Search for the cell housing the specified text and yield its (X, Y) center coordinate. 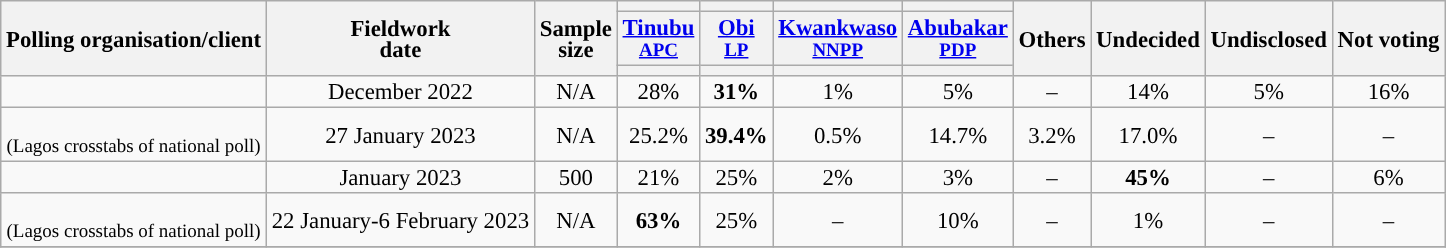
10% (958, 221)
17.0% (1148, 135)
45% (1148, 178)
December 2022 (400, 92)
500 (576, 178)
63% (658, 221)
KwankwasoNNPP (838, 39)
14.7% (958, 135)
Undisclosed (1268, 38)
16% (1388, 92)
21% (658, 178)
Others (1052, 38)
Polling organisation/client (134, 38)
Undecided (1148, 38)
31% (736, 92)
3.2% (1052, 135)
January 2023 (400, 178)
AbubakarPDP (958, 39)
14% (1148, 92)
27 January 2023 (400, 135)
28% (658, 92)
2% (838, 178)
22 January-6 February 2023 (400, 221)
Fieldworkdate (400, 38)
ObiLP (736, 39)
39.4% (736, 135)
3% (958, 178)
Not voting (1388, 38)
25.2% (658, 135)
6% (1388, 178)
0.5% (838, 135)
TinubuAPC (658, 39)
Samplesize (576, 38)
